Return [X, Y] of the center of cell containing provided text 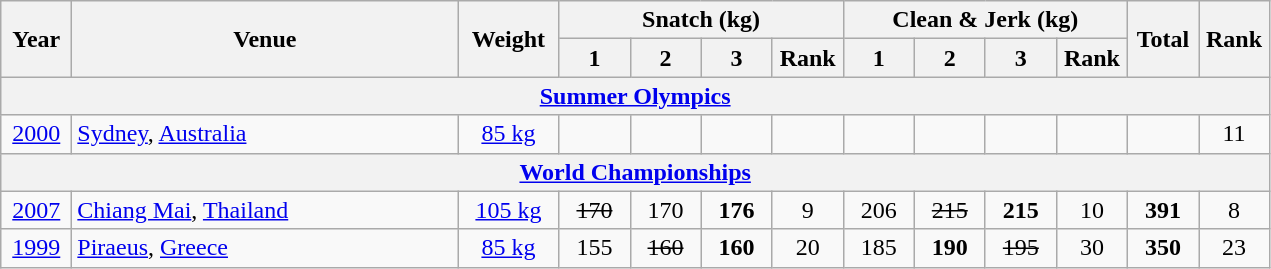
2000 [36, 134]
Weight [508, 39]
Snatch (kg) [701, 20]
Year [36, 39]
350 [1162, 248]
195 [1020, 248]
2007 [36, 210]
World Championships [636, 172]
Venue [265, 39]
Summer Olympics [636, 96]
30 [1092, 248]
10 [1092, 210]
9 [808, 210]
105 kg [508, 210]
23 [1234, 248]
1999 [36, 248]
Chiang Mai, Thailand [265, 210]
20 [808, 248]
8 [1234, 210]
176 [736, 210]
206 [878, 210]
11 [1234, 134]
190 [950, 248]
185 [878, 248]
391 [1162, 210]
Piraeus, Greece [265, 248]
155 [594, 248]
Total [1162, 39]
Sydney, Australia [265, 134]
Clean & Jerk (kg) [985, 20]
